Determine the (x, y) coordinate at the center of the cell enclosing the given text.  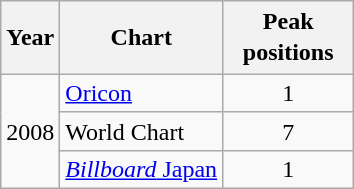
Year (30, 38)
Oricon (142, 93)
Billboard Japan (142, 169)
2008 (30, 131)
Peak positions (288, 38)
World Chart (142, 131)
7 (288, 131)
Chart (142, 38)
